From the cell containing the given text, extract its center point as [x, y] coordinate. 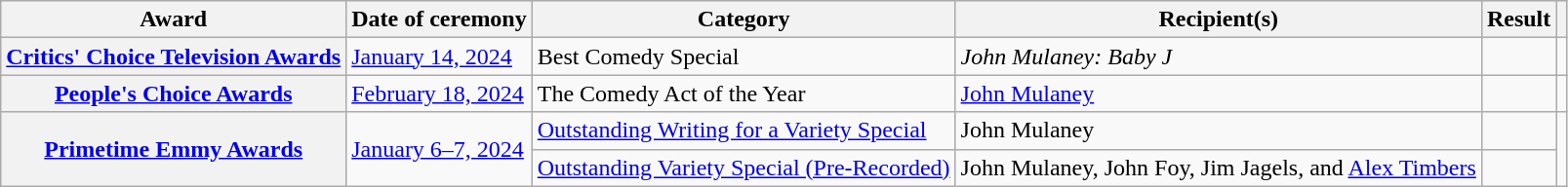
John Mulaney: Baby J [1218, 56]
Primetime Emmy Awards [174, 149]
February 18, 2024 [439, 93]
Category [744, 19]
January 14, 2024 [439, 56]
Outstanding Variety Special (Pre-Recorded) [744, 168]
Recipient(s) [1218, 19]
People's Choice Awards [174, 93]
January 6–7, 2024 [439, 149]
Best Comedy Special [744, 56]
Award [174, 19]
Outstanding Writing for a Variety Special [744, 131]
Result [1518, 19]
Critics' Choice Television Awards [174, 56]
John Mulaney, John Foy, Jim Jagels, and Alex Timbers [1218, 168]
The Comedy Act of the Year [744, 93]
Date of ceremony [439, 19]
